Determine the (X, Y) coordinate at the center of the cell enclosing the given text.  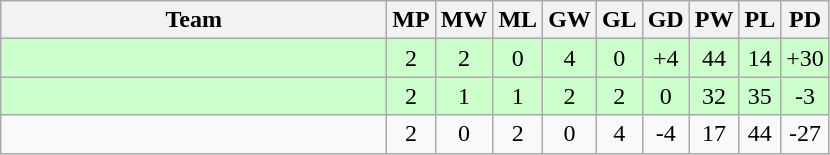
Team (194, 20)
+4 (666, 58)
-27 (806, 134)
+30 (806, 58)
14 (760, 58)
ML (518, 20)
GD (666, 20)
PW (714, 20)
GW (570, 20)
MP (411, 20)
-4 (666, 134)
MW (464, 20)
-3 (806, 96)
32 (714, 96)
17 (714, 134)
PL (760, 20)
35 (760, 96)
GL (619, 20)
PD (806, 20)
